Output the (x, y) coordinate of the center of the cell containing the given text.  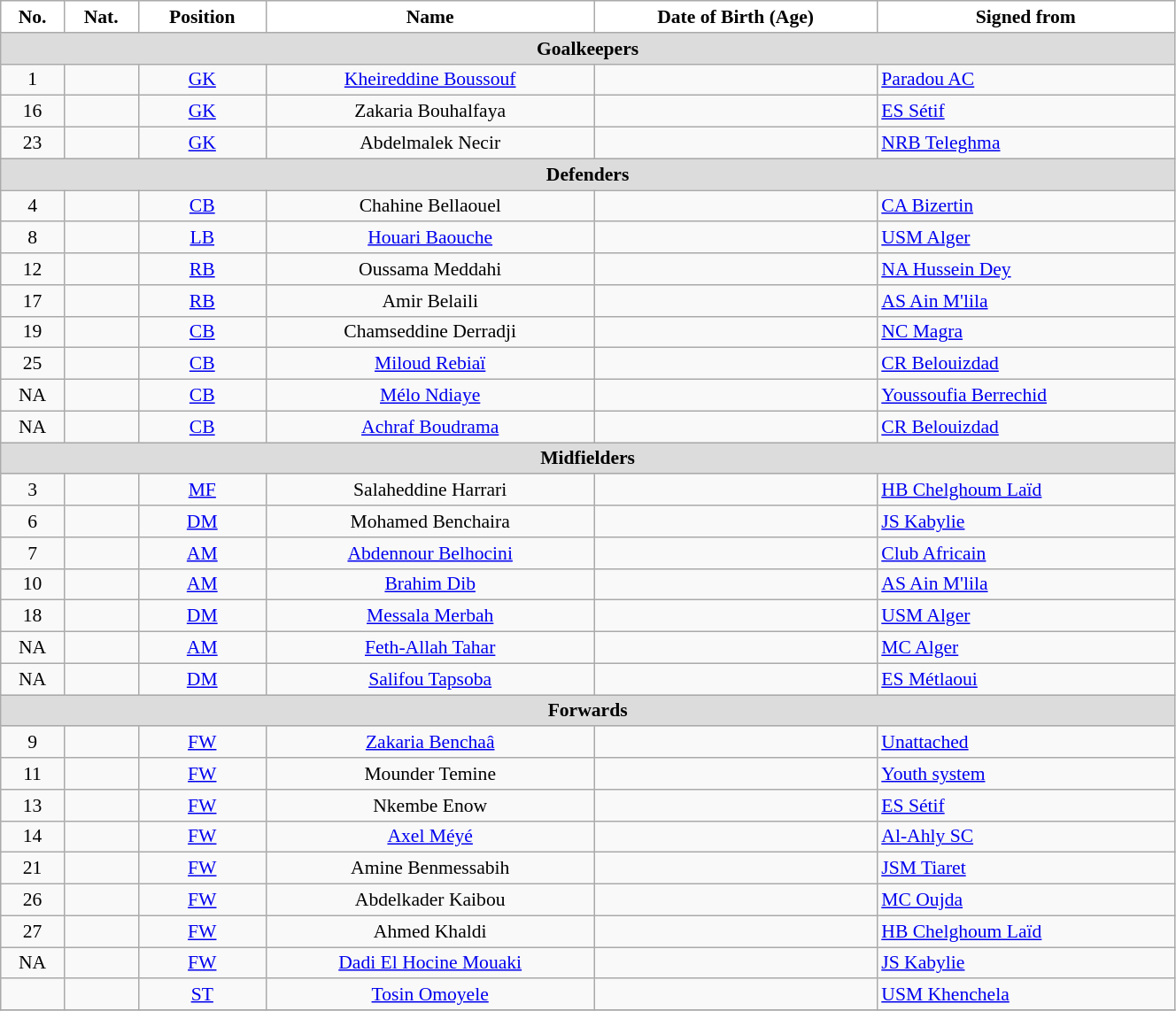
Paradou AC (1025, 80)
USM Khenchela (1025, 995)
NA Hussein Dey (1025, 269)
Youssoufia Berrechid (1025, 396)
25 (33, 364)
6 (33, 521)
Chahine Bellaouel (430, 206)
ST (202, 995)
Feth-Allah Tahar (430, 648)
Forwards (588, 711)
Salaheddine Harrari (430, 490)
NC Magra (1025, 332)
26 (33, 900)
Amine Benmessabih (430, 868)
Oussama Meddahi (430, 269)
Midfielders (588, 459)
23 (33, 143)
JSM Tiaret (1025, 868)
Mohamed Benchaira (430, 521)
Al-Ahly SC (1025, 837)
4 (33, 206)
Axel Méyé (430, 837)
Brahim Dib (430, 584)
NRB Teleghma (1025, 143)
9 (33, 743)
Zakaria Bouhalfaya (430, 112)
3 (33, 490)
Tosin Omoyele (430, 995)
Date of Birth (Age) (735, 17)
Signed from (1025, 17)
27 (33, 931)
Club Africain (1025, 553)
17 (33, 301)
Defenders (588, 174)
Achraf Boudrama (430, 427)
12 (33, 269)
Abdelkader Kaibou (430, 900)
21 (33, 868)
Abdelmalek Necir (430, 143)
Position (202, 17)
Chamseddine Derradji (430, 332)
Abdennour Belhocini (430, 553)
14 (33, 837)
Messala Merbah (430, 616)
Nat. (101, 17)
MF (202, 490)
ES Métlaoui (1025, 679)
16 (33, 112)
Salifou Tapsoba (430, 679)
CA Bizertin (1025, 206)
19 (33, 332)
10 (33, 584)
Amir Belaili (430, 301)
No. (33, 17)
MC Alger (1025, 648)
Houari Baouche (430, 238)
Mounder Temine (430, 774)
Dadi El Hocine Mouaki (430, 963)
LB (202, 238)
Miloud Rebiaï (430, 364)
Youth system (1025, 774)
13 (33, 806)
8 (33, 238)
11 (33, 774)
Zakaria Benchaâ (430, 743)
1 (33, 80)
Kheireddine Boussouf (430, 80)
Nkembe Enow (430, 806)
Mélo Ndiaye (430, 396)
Ahmed Khaldi (430, 931)
MC Oujda (1025, 900)
18 (33, 616)
Goalkeepers (588, 49)
Name (430, 17)
Unattached (1025, 743)
7 (33, 553)
